Search for the cell housing the specified text and yield its [X, Y] center coordinate. 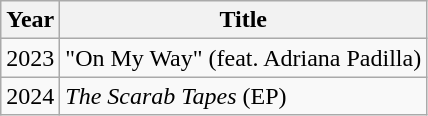
2023 [30, 58]
"On My Way" (feat. Adriana Padilla) [244, 58]
2024 [30, 96]
Title [244, 20]
Year [30, 20]
The Scarab Tapes (EP) [244, 96]
